Return the (X, Y) coordinate for the center point of the cell that contains the specified text.  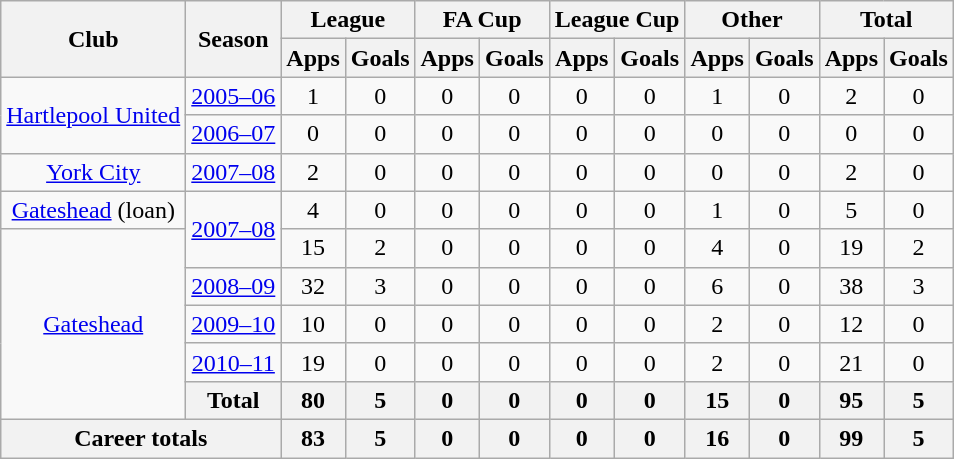
Gateshead (loan) (94, 210)
16 (717, 438)
80 (313, 400)
10 (313, 324)
Season (234, 39)
Other (752, 20)
FA Cup (482, 20)
95 (851, 400)
2006–07 (234, 134)
Hartlepool United (94, 115)
99 (851, 438)
32 (313, 286)
2010–11 (234, 362)
League (348, 20)
League Cup (617, 20)
2008–09 (234, 286)
Club (94, 39)
Gateshead (94, 324)
21 (851, 362)
Career totals (141, 438)
83 (313, 438)
York City (94, 172)
12 (851, 324)
2009–10 (234, 324)
38 (851, 286)
6 (717, 286)
2005–06 (234, 96)
